Determine the (X, Y) coordinate at the center of the cell enclosing the given text.  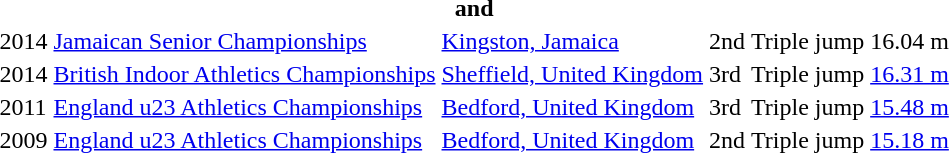
Jamaican Senior Championships (244, 41)
Sheffield, United Kingdom (572, 74)
British Indoor Athletics Championships (244, 74)
2nd (728, 41)
England u23 Athletics Championships (244, 107)
Bedford, United Kingdom (572, 107)
Kingston, Jamaica (572, 41)
